From the cell containing the given text, extract its center point as [X, Y] coordinate. 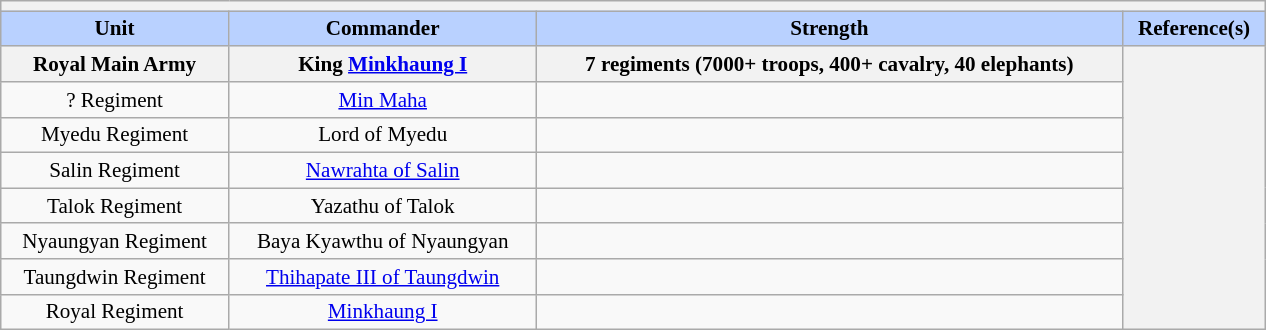
Unit [114, 28]
Lord of Myedu [382, 134]
Strength [829, 28]
Royal Main Army [114, 64]
King Minkhaung I [382, 64]
? Regiment [114, 100]
Commander [382, 28]
Salin Regiment [114, 170]
Myedu Regiment [114, 134]
Nawrahta of Salin [382, 170]
Minkhaung I [382, 312]
Talok Regiment [114, 206]
Yazathu of Talok [382, 206]
Thihapate III of Taungdwin [382, 276]
Baya Kyawthu of Nyaungyan [382, 240]
Taungdwin Regiment [114, 276]
Royal Regiment [114, 312]
7 regiments (7000+ troops, 400+ cavalry, 40 elephants) [829, 64]
Nyaungyan Regiment [114, 240]
Min Maha [382, 100]
Reference(s) [1194, 28]
